Extract the [X, Y] coordinate from the center of the cell holding the provided text.  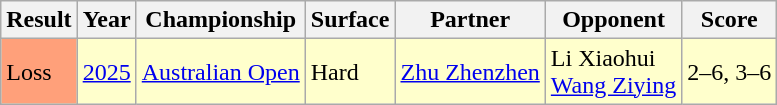
2025 [106, 72]
Li Xiaohui Wang Ziying [613, 72]
Zhu Zhenzhen [470, 72]
2–6, 3–6 [730, 72]
Loss [39, 72]
Opponent [613, 20]
Surface [350, 20]
Score [730, 20]
Result [39, 20]
Australian Open [220, 72]
Partner [470, 20]
Year [106, 20]
Championship [220, 20]
Hard [350, 72]
